Return the [x, y] coordinate for the center point of the cell that contains the specified text.  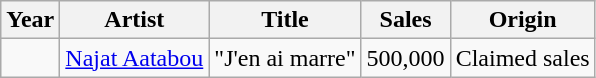
Artist [134, 20]
Sales [406, 20]
Title [285, 20]
500,000 [406, 58]
Najat Aatabou [134, 58]
Claimed sales [522, 58]
Year [30, 20]
"J'en ai marre" [285, 58]
Origin [522, 20]
